Return [x, y] of the center of cell containing provided text 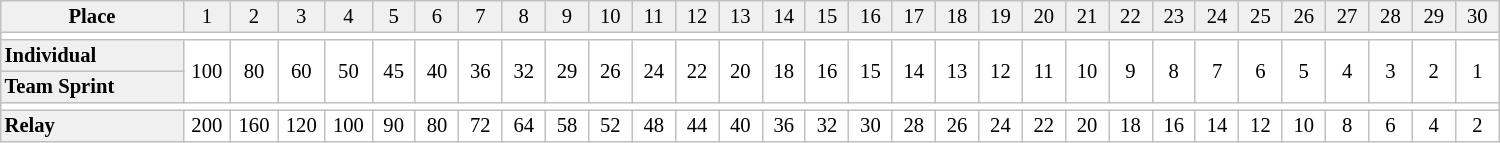
45 [394, 72]
21 [1086, 16]
200 [206, 126]
90 [394, 126]
72 [480, 126]
Team Sprint [92, 87]
23 [1174, 16]
48 [654, 126]
52 [610, 126]
120 [302, 126]
19 [1000, 16]
50 [348, 72]
17 [914, 16]
58 [566, 126]
44 [696, 126]
Relay [92, 126]
27 [1346, 16]
25 [1260, 16]
Individual [92, 56]
64 [524, 126]
60 [302, 72]
160 [254, 126]
Place [92, 16]
